Extract the (X, Y) coordinate from the center of the cell holding the provided text.  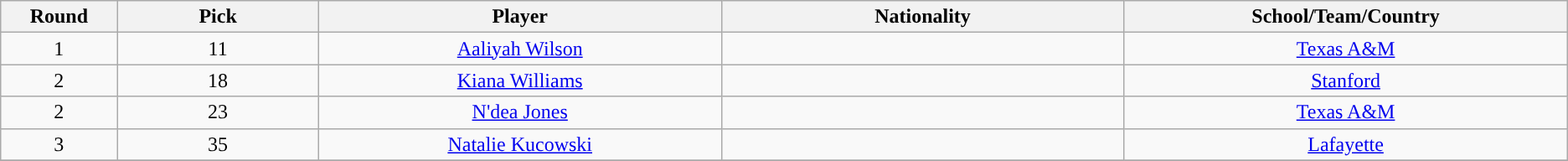
1 (59, 49)
23 (218, 112)
35 (218, 144)
18 (218, 80)
Round (59, 17)
11 (218, 49)
Natalie Kucowski (519, 144)
Aaliyah Wilson (519, 49)
Kiana Williams (519, 80)
Stanford (1345, 80)
Lafayette (1345, 144)
Pick (218, 17)
3 (59, 144)
School/Team/Country (1345, 17)
Nationality (923, 17)
N'dea Jones (519, 112)
Player (519, 17)
